Return [x, y] of the center of cell containing provided text 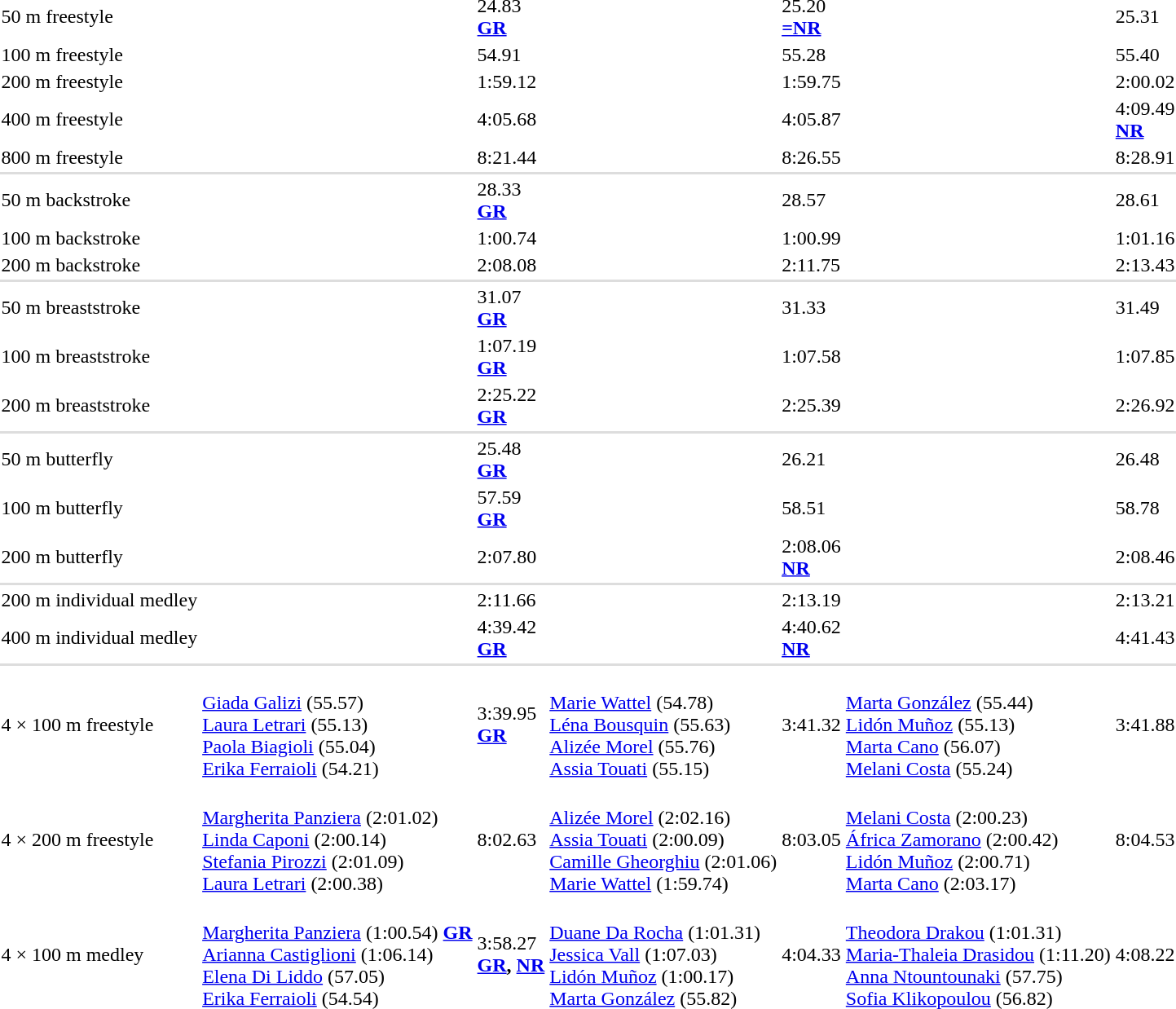
57.59GR [511, 509]
8:04.53 [1145, 839]
1:59.12 [511, 82]
4 × 200 m freestyle [99, 839]
200 m backstroke [99, 265]
400 m individual medley [99, 637]
4:41.43 [1145, 637]
2:08.08 [511, 265]
31.07GR [511, 308]
2:08.06NR [812, 557]
200 m breaststroke [99, 406]
4:40.62NR [812, 637]
1:01.16 [1145, 238]
4:05.68 [511, 119]
4 × 100 m freestyle [99, 725]
200 m freestyle [99, 82]
58.78 [1145, 509]
8:26.55 [812, 157]
1:00.99 [812, 238]
2:13.43 [1145, 265]
55.40 [1145, 55]
1:07.58 [812, 357]
1:07.19GR [511, 357]
50 m backstroke [99, 200]
2:11.66 [511, 600]
100 m freestyle [99, 55]
50 m breaststroke [99, 308]
2:25.22GR [511, 406]
3:41.88 [1145, 725]
2:11.75 [812, 265]
2:13.21 [1145, 600]
1:00.74 [511, 238]
28.57 [812, 200]
1:59.75 [812, 82]
2:25.39 [812, 406]
Marie Wattel (54.78)Léna Bousquin (55.63)Alizée Morel (55.76)Assia Touati (55.15) [663, 725]
26.21 [812, 460]
58.51 [812, 509]
4:39.42GR [511, 637]
2:07.80 [511, 557]
28.61 [1145, 200]
Alizée Morel (2:02.16)Assia Touati (2:00.09)Camille Gheorghiu (2:01.06)Marie Wattel (1:59.74) [663, 839]
200 m individual medley [99, 600]
8:02.63 [511, 839]
4:05.87 [812, 119]
100 m breaststroke [99, 357]
400 m freestyle [99, 119]
3:41.32 [812, 725]
8:28.91 [1145, 157]
Margherita Panziera (2:01.02)Linda Caponi (2:00.14)Stefania Pirozzi (2:01.09)Laura Letrari (2:00.38) [337, 839]
8:03.05 [812, 839]
4:09.49NR [1145, 119]
25.48GR [511, 460]
55.28 [812, 55]
31.33 [812, 308]
2:13.19 [812, 600]
Marta González (55.44)Lidón Muñoz (55.13)Marta Cano (56.07)Melani Costa (55.24) [978, 725]
Melani Costa (2:00.23)África Zamorano (2:00.42)Lidón Muñoz (2:00.71)Marta Cano (2:03.17) [978, 839]
200 m butterfly [99, 557]
54.91 [511, 55]
3:39.95GR [511, 725]
28.33GR [511, 200]
26.48 [1145, 460]
2:26.92 [1145, 406]
2:00.02 [1145, 82]
2:08.46 [1145, 557]
800 m freestyle [99, 157]
100 m backstroke [99, 238]
Giada Galizi (55.57)Laura Letrari (55.13)Paola Biagioli (55.04)Erika Ferraioli (54.21) [337, 725]
50 m butterfly [99, 460]
100 m butterfly [99, 509]
31.49 [1145, 308]
8:21.44 [511, 157]
1:07.85 [1145, 357]
